Identify which cell holds the provided text, then report its [X, Y] central coordinate. 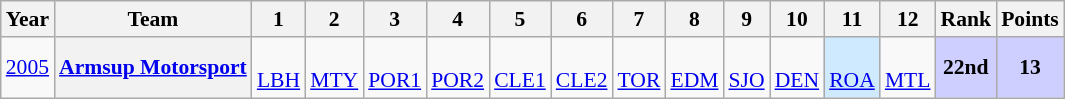
4 [458, 19]
6 [582, 19]
POR2 [458, 68]
5 [520, 19]
SJO [747, 68]
22nd [966, 68]
7 [638, 19]
9 [747, 19]
10 [797, 19]
Points [1030, 19]
MTY [334, 68]
13 [1030, 68]
Team [153, 19]
8 [694, 19]
Armsup Motorsport [153, 68]
ROA [852, 68]
TOR [638, 68]
Year [28, 19]
2 [334, 19]
3 [394, 19]
MTL [908, 68]
11 [852, 19]
1 [278, 19]
DEN [797, 68]
EDM [694, 68]
CLE2 [582, 68]
2005 [28, 68]
LBH [278, 68]
Rank [966, 19]
12 [908, 19]
CLE1 [520, 68]
POR1 [394, 68]
